Determine the [X, Y] coordinate at the center of the cell enclosing the given text.  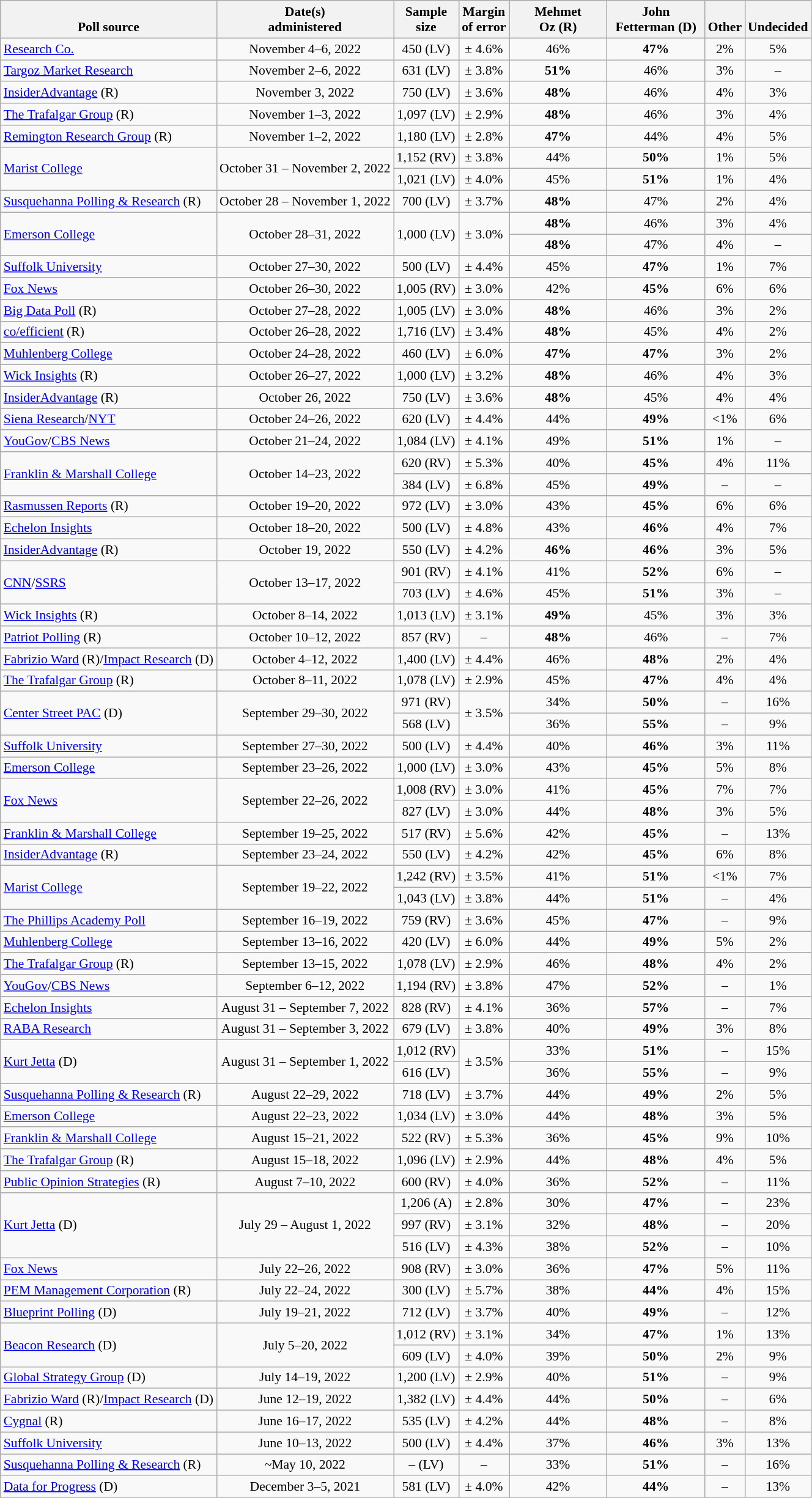
October 4–12, 2022 [305, 659]
1,382 (LV) [427, 1400]
September 22–26, 2022 [305, 801]
827 (LV) [427, 811]
Undecided [778, 20]
MehmetOz (R) [558, 20]
October 8–11, 2022 [305, 681]
1,180 (LV) [427, 136]
PEM Management Corporation (R) [109, 1291]
700 (LV) [427, 202]
Date(s)administered [305, 20]
384 (LV) [427, 485]
517 (RV) [427, 833]
901 (RV) [427, 572]
1,194 (RV) [427, 986]
631 (LV) [427, 71]
July 5–20, 2022 [305, 1345]
November 1–2, 2022 [305, 136]
September 27–30, 2022 [305, 746]
32% [558, 1225]
609 (LV) [427, 1356]
± 5.6% [484, 833]
718 (LV) [427, 1094]
CNN/SSRS [109, 582]
December 3–5, 2021 [305, 1487]
300 (LV) [427, 1291]
759 (RV) [427, 920]
Siena Research/NYT [109, 419]
Center Street PAC (D) [109, 713]
Rasmussen Reports (R) [109, 506]
October 21–24, 2022 [305, 441]
– (LV) [427, 1465]
October 10–12, 2022 [305, 637]
1,084 (LV) [427, 441]
± 3.2% [484, 376]
June 10–13, 2022 [305, 1443]
Samplesize [427, 20]
co/efficient (R) [109, 332]
Public Opinion Strategies (R) [109, 1182]
1,400 (LV) [427, 659]
August 22–29, 2022 [305, 1094]
October 19, 2022 [305, 550]
39% [558, 1356]
1,043 (LV) [427, 899]
August 15–21, 2022 [305, 1138]
October 26–28, 2022 [305, 332]
October 28 – November 1, 2022 [305, 202]
1,034 (LV) [427, 1116]
1,206 (A) [427, 1203]
908 (RV) [427, 1269]
1,097 (LV) [427, 114]
Targoz Market Research [109, 71]
1,005 (RV) [427, 289]
September 19–22, 2022 [305, 888]
July 22–26, 2022 [305, 1269]
37% [558, 1443]
November 3, 2022 [305, 93]
1,152 (RV) [427, 158]
712 (LV) [427, 1313]
Remington Research Group (R) [109, 136]
November 1–3, 2022 [305, 114]
Global Strategy Group (D) [109, 1378]
September 6–12, 2022 [305, 986]
November 4–6, 2022 [305, 49]
October 24–26, 2022 [305, 419]
July 29 – August 1, 2022 [305, 1225]
Beacon Research (D) [109, 1345]
997 (RV) [427, 1225]
57% [656, 1008]
± 6.8% [484, 485]
September 16–19, 2022 [305, 920]
July 22–24, 2022 [305, 1291]
July 19–21, 2022 [305, 1313]
Big Data Poll (R) [109, 311]
The Phillips Academy Poll [109, 920]
October 27–28, 2022 [305, 311]
± 4.3% [484, 1247]
12% [778, 1313]
October 13–17, 2022 [305, 582]
± 5.7% [484, 1291]
620 (LV) [427, 419]
September 13–15, 2022 [305, 964]
November 2–6, 2022 [305, 71]
Data for Progress (D) [109, 1487]
RABA Research [109, 1029]
October 19–20, 2022 [305, 506]
October 24–28, 2022 [305, 354]
October 28–31, 2022 [305, 234]
857 (RV) [427, 637]
September 23–26, 2022 [305, 768]
450 (LV) [427, 49]
August 31 – September 3, 2022 [305, 1029]
August 7–10, 2022 [305, 1182]
972 (LV) [427, 506]
Patriot Polling (R) [109, 637]
971 (RV) [427, 703]
Other [725, 20]
August 22–23, 2022 [305, 1116]
August 31 – September 7, 2022 [305, 1008]
Research Co. [109, 49]
~May 10, 2022 [305, 1465]
460 (LV) [427, 354]
Marginof error [484, 20]
20% [778, 1225]
581 (LV) [427, 1487]
June 16–17, 2022 [305, 1422]
October 26, 2022 [305, 397]
616 (LV) [427, 1073]
September 23–24, 2022 [305, 855]
1,008 (RV) [427, 790]
October 31 – November 2, 2022 [305, 169]
828 (RV) [427, 1008]
October 26–27, 2022 [305, 376]
± 4.8% [484, 528]
522 (RV) [427, 1138]
Blueprint Polling (D) [109, 1313]
October 27–30, 2022 [305, 267]
535 (LV) [427, 1422]
August 31 – September 1, 2022 [305, 1061]
30% [558, 1203]
1,096 (LV) [427, 1160]
August 15–18, 2022 [305, 1160]
September 29–30, 2022 [305, 713]
703 (LV) [427, 594]
420 (LV) [427, 942]
October 26–30, 2022 [305, 289]
September 19–25, 2022 [305, 833]
600 (RV) [427, 1182]
October 8–14, 2022 [305, 616]
1,200 (LV) [427, 1378]
Cygnal (R) [109, 1422]
23% [778, 1203]
September 13–16, 2022 [305, 942]
1,716 (LV) [427, 332]
516 (LV) [427, 1247]
620 (RV) [427, 463]
October 14–23, 2022 [305, 473]
679 (LV) [427, 1029]
1,242 (RV) [427, 877]
1,013 (LV) [427, 616]
± 3.4% [484, 332]
June 12–19, 2022 [305, 1400]
568 (LV) [427, 725]
Poll source [109, 20]
October 18–20, 2022 [305, 528]
JohnFetterman (D) [656, 20]
1,005 (LV) [427, 311]
1,021 (LV) [427, 180]
July 14–19, 2022 [305, 1378]
